Output the (X, Y) coordinate of the center of the cell containing the given text.  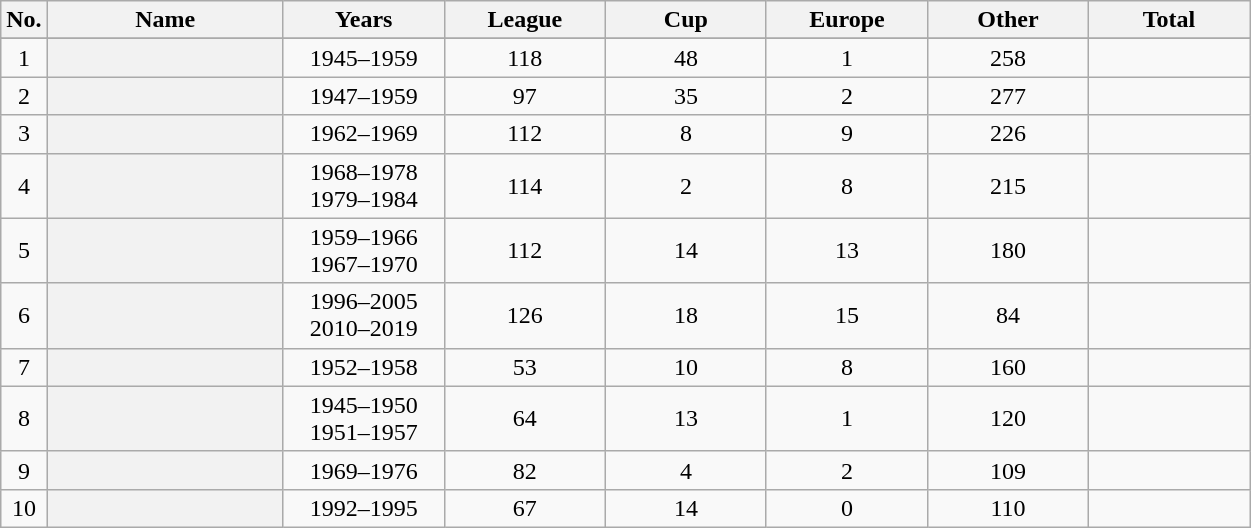
118 (524, 58)
No. (24, 20)
64 (524, 418)
277 (1008, 96)
3 (24, 134)
Years (364, 20)
Cup (686, 20)
1996–20052010–2019 (364, 316)
258 (1008, 58)
1968–19781979–1984 (364, 186)
109 (1008, 470)
1945–1959 (364, 58)
120 (1008, 418)
1952–1958 (364, 367)
160 (1008, 367)
180 (1008, 250)
Name (165, 20)
67 (524, 508)
226 (1008, 134)
110 (1008, 508)
1945–19501951–1957 (364, 418)
114 (524, 186)
Europe (846, 20)
35 (686, 96)
48 (686, 58)
53 (524, 367)
1969–1976 (364, 470)
6 (24, 316)
Other (1008, 20)
0 (846, 508)
18 (686, 316)
Total (1170, 20)
5 (24, 250)
15 (846, 316)
126 (524, 316)
1959–19661967–1970 (364, 250)
82 (524, 470)
97 (524, 96)
1962–1969 (364, 134)
League (524, 20)
84 (1008, 316)
7 (24, 367)
215 (1008, 186)
1947–1959 (364, 96)
1992–1995 (364, 508)
